Output the [X, Y] coordinate of the center of the cell containing the given text.  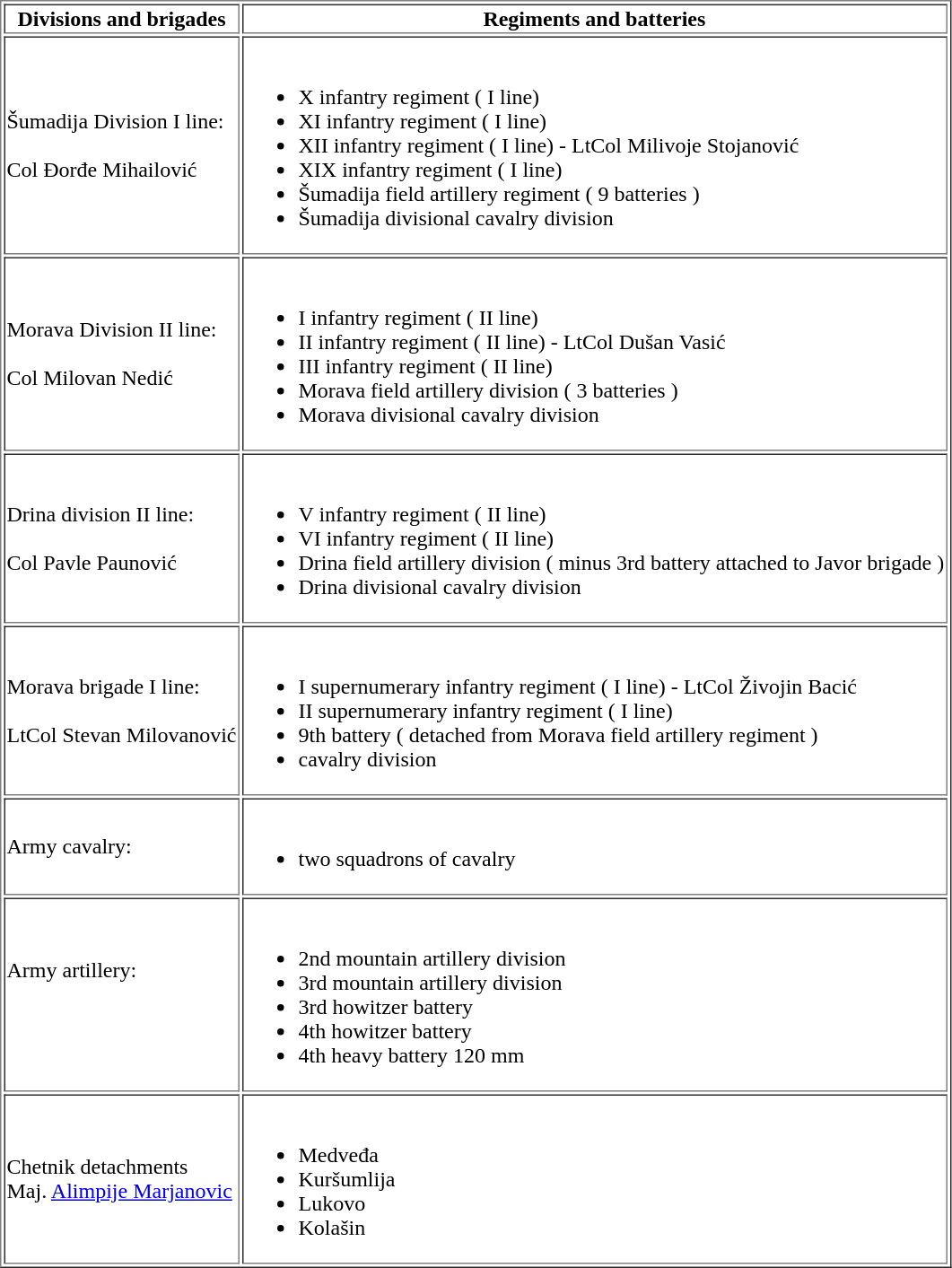
Army artillery: [121, 994]
Drina division II line:Col Pavle Paunović [121, 538]
Morava Division II line:Col Milovan Nedić [121, 354]
2nd mountain artillery division3rd mountain artillery division3rd howitzer battery4th howitzer battery4th heavy battery 120 mm [594, 994]
two squadrons of cavalry [594, 847]
Šumadija Division I line:Col Đorđe Mihailović [121, 145]
Morava brigade I line:LtCol Stevan Milovanović [121, 711]
Regiments and batteries [594, 18]
Army cavalry: [121, 847]
Chetnik detachmentsMaj. Alimpije Marjanovic [121, 1179]
MedveđaKuršumlijaLukovoKolašin [594, 1179]
Divisions and brigades [121, 18]
